Capture the cell that displays the provided text and extract its (X, Y) central coordinate. 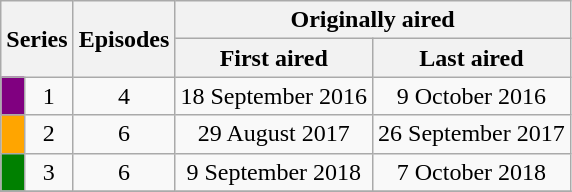
2 (48, 134)
26 September 2017 (472, 134)
9 October 2016 (472, 96)
4 (124, 96)
Series (37, 39)
7 October 2018 (472, 172)
3 (48, 172)
18 September 2016 (274, 96)
9 September 2018 (274, 172)
Originally aired (372, 20)
Last aired (472, 58)
Episodes (124, 39)
First aired (274, 58)
1 (48, 96)
29 August 2017 (274, 134)
